Detect which cell encompasses the target text, then output its [X, Y] center coordinate. 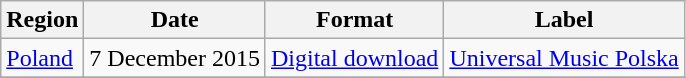
Format [354, 20]
Universal Music Polska [564, 58]
Label [564, 20]
Region [42, 20]
Date [175, 20]
7 December 2015 [175, 58]
Poland [42, 58]
Digital download [354, 58]
